For the text-containing cell, return its midpoint in [X, Y] coordinate format. 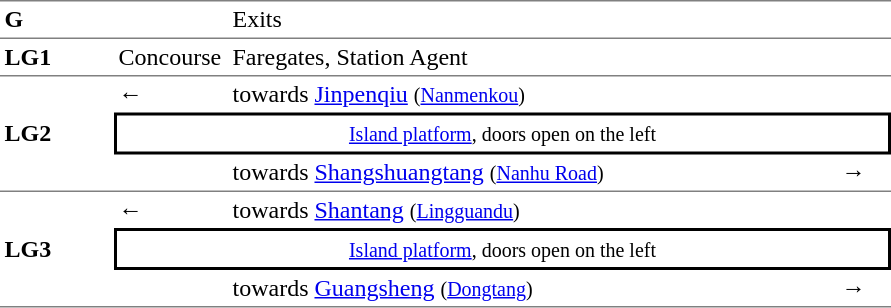
towards Shangshuangtang (Nanhu Road) [532, 173]
towards Jinpenqiu (Nanmenkou) [532, 94]
LG2 [57, 134]
Faregates, Station Agent [532, 58]
towards Shantang (Lingguandu) [532, 210]
towards Guangsheng (Dongtang) [532, 289]
Concourse [171, 58]
Exits [532, 20]
LG1 [57, 58]
LG3 [57, 250]
G [57, 20]
